Identify which cell holds the provided text, then report its [x, y] central coordinate. 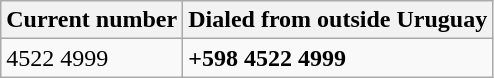
+598 4522 4999 [338, 58]
Current number [92, 20]
Dialed from outside Uruguay [338, 20]
4522 4999 [92, 58]
